Provide the (x, y) coordinate of the cell's center where the given text is located.  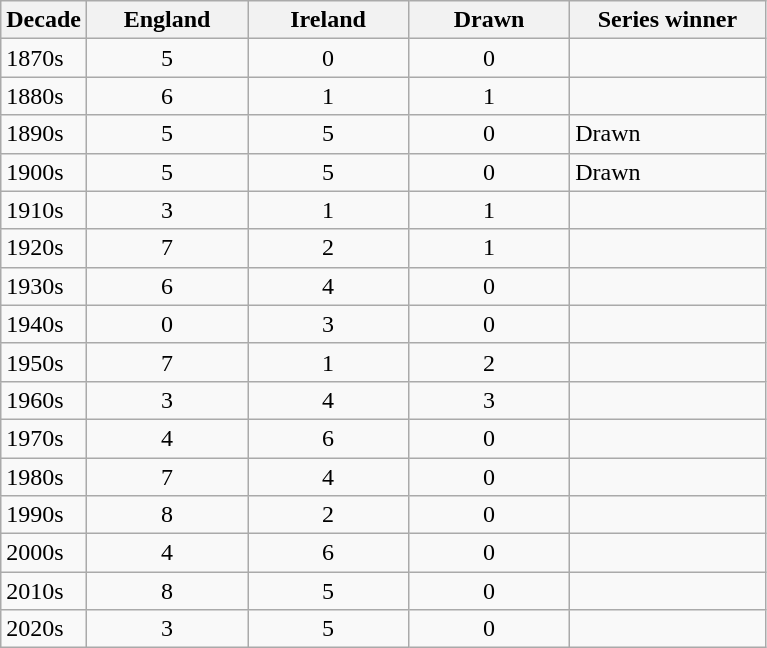
Series winner (668, 20)
1930s (44, 286)
2020s (44, 629)
2010s (44, 591)
Decade (44, 20)
1960s (44, 400)
Ireland (328, 20)
1920s (44, 248)
England (166, 20)
1870s (44, 58)
1990s (44, 515)
1940s (44, 324)
1980s (44, 477)
1910s (44, 210)
1950s (44, 362)
2000s (44, 553)
1880s (44, 96)
1900s (44, 172)
1970s (44, 438)
1890s (44, 134)
